Search for the cell housing the specified text and yield its (x, y) center coordinate. 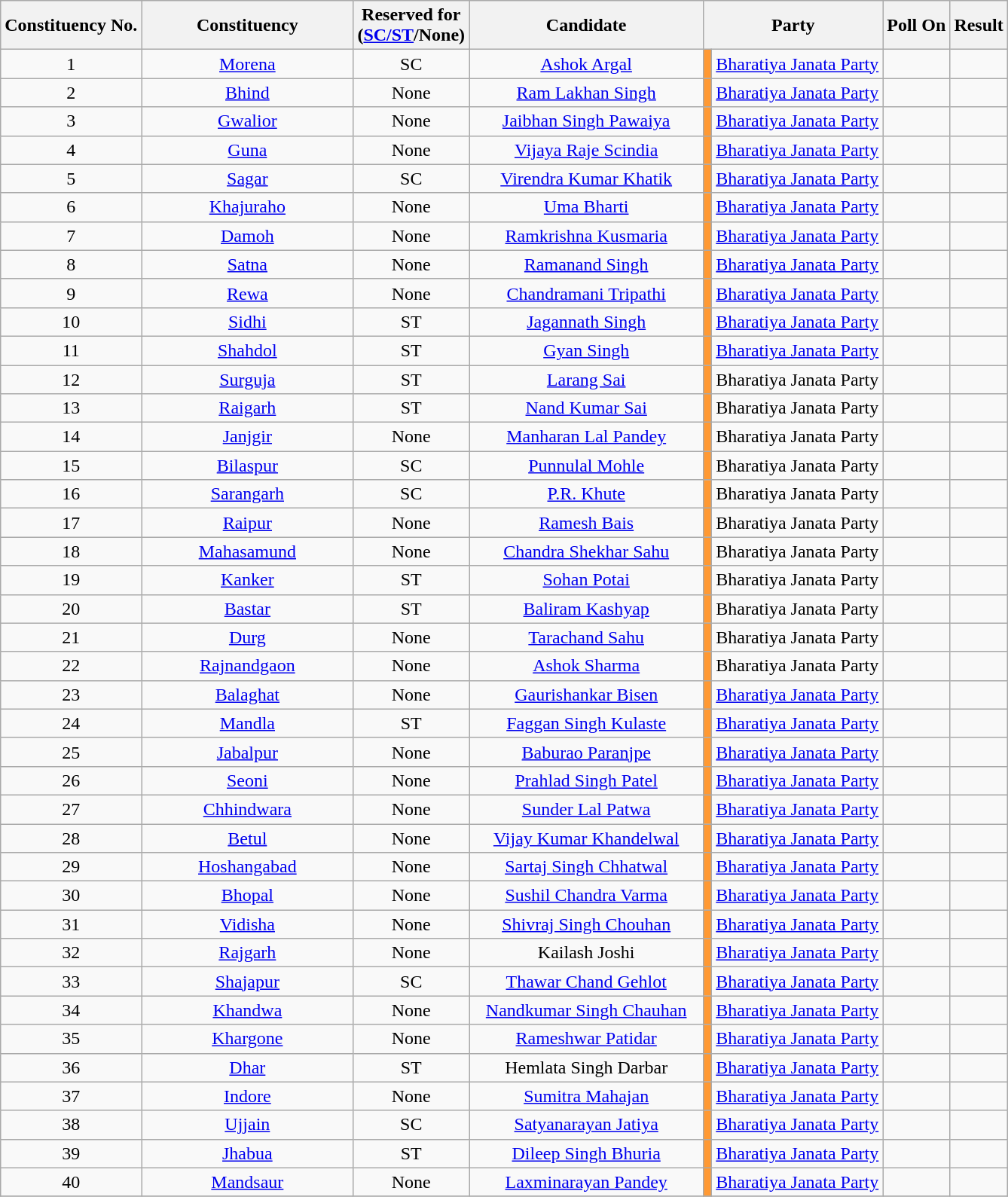
Party (793, 26)
29 (71, 867)
19 (71, 580)
Jabalpur (247, 752)
38 (71, 1125)
Laxminarayan Pandey (586, 1182)
Sohan Potai (586, 580)
25 (71, 752)
40 (71, 1182)
28 (71, 838)
31 (71, 924)
12 (71, 379)
23 (71, 695)
Bhopal (247, 896)
Durg (247, 637)
Jaibhan Singh Pawaiya (586, 121)
39 (71, 1153)
Sartaj Singh Chhatwal (586, 867)
Nandkumar Singh Chauhan (586, 1010)
7 (71, 236)
3 (71, 121)
Vidisha (247, 924)
1 (71, 64)
Thawar Chand Gehlot (586, 982)
26 (71, 780)
Sushil Chandra Varma (586, 896)
Satna (247, 264)
Ujjain (247, 1125)
Indore (247, 1096)
Gyan Singh (586, 350)
Gwalior (247, 121)
Bilaspur (247, 466)
13 (71, 408)
Seoni (247, 780)
Shahdol (247, 350)
Sumitra Mahajan (586, 1096)
Larang Sai (586, 379)
18 (71, 551)
Rajnandgaon (247, 666)
Dhar (247, 1067)
14 (71, 437)
Ramkrishna Kusmaria (586, 236)
6 (71, 207)
Mandsaur (247, 1182)
Ashok Sharma (586, 666)
Tarachand Sahu (586, 637)
Balaghat (247, 695)
Jhabua (247, 1153)
Raipur (247, 523)
36 (71, 1067)
Khajuraho (247, 207)
Faggan Singh Kulaste (586, 723)
Dileep Singh Bhuria (586, 1153)
8 (71, 264)
Rameshwar Patidar (586, 1039)
Chhindwara (247, 809)
Hemlata Singh Darbar (586, 1067)
27 (71, 809)
Reserved for(SC/ST/None) (411, 26)
Baburao Paranjpe (586, 752)
30 (71, 896)
Shivraj Singh Chouhan (586, 924)
37 (71, 1096)
2 (71, 93)
Sarangarh (247, 494)
Ramesh Bais (586, 523)
Prahlad Singh Patel (586, 780)
Jagannath Singh (586, 322)
Kanker (247, 580)
Baliram Kashyap (586, 609)
5 (71, 179)
Vijay Kumar Khandelwal (586, 838)
Candidate (586, 26)
Punnulal Mohle (586, 466)
11 (71, 350)
Satyanarayan Jatiya (586, 1125)
Hoshangabad (247, 867)
4 (71, 150)
Rewa (247, 293)
Surguja (247, 379)
Chandra Shekhar Sahu (586, 551)
Betul (247, 838)
Rajgarh (247, 953)
Chandramani Tripathi (586, 293)
Sunder Lal Patwa (586, 809)
Ashok Argal (586, 64)
22 (71, 666)
34 (71, 1010)
24 (71, 723)
Gaurishankar Bisen (586, 695)
Ram Lakhan Singh (586, 93)
20 (71, 609)
35 (71, 1039)
32 (71, 953)
Guna (247, 150)
Kailash Joshi (586, 953)
Sagar (247, 179)
Mahasamund (247, 551)
Mandla (247, 723)
Nand Kumar Sai (586, 408)
Raigarh (247, 408)
15 (71, 466)
17 (71, 523)
21 (71, 637)
Uma Bharti (586, 207)
10 (71, 322)
Damoh (247, 236)
Virendra Kumar Khatik (586, 179)
Constituency No. (71, 26)
Bastar (247, 609)
Khargone (247, 1039)
16 (71, 494)
Constituency (247, 26)
Vijaya Raje Scindia (586, 150)
Manharan Lal Pandey (586, 437)
Result (979, 26)
Poll On (916, 26)
Sidhi (247, 322)
Khandwa (247, 1010)
P.R. Khute (586, 494)
Shajapur (247, 982)
Morena (247, 64)
Ramanand Singh (586, 264)
Bhind (247, 93)
Janjgir (247, 437)
33 (71, 982)
9 (71, 293)
